For the text-containing cell, return its midpoint in [X, Y] coordinate format. 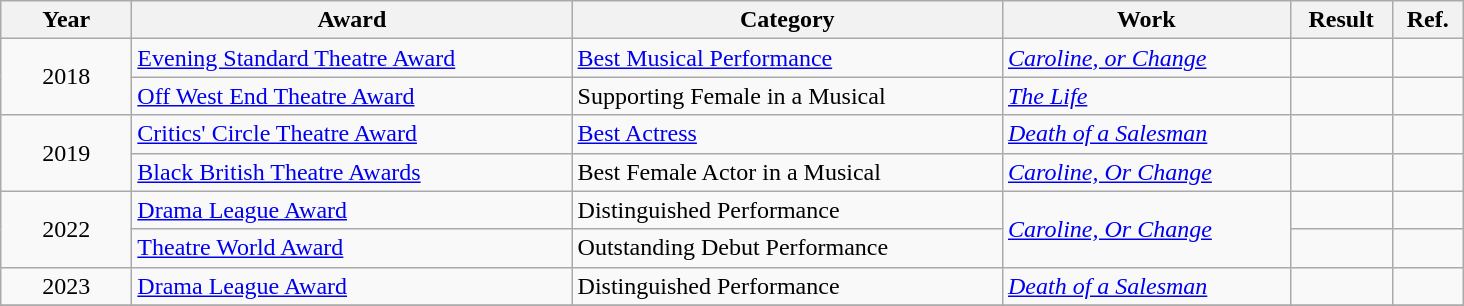
Work [1146, 20]
Best Female Actor in a Musical [787, 172]
Supporting Female in a Musical [787, 96]
Best Actress [787, 134]
Result [1341, 20]
Year [66, 20]
Off West End Theatre Award [352, 96]
Theatre World Award [352, 248]
Best Musical Performance [787, 58]
Critics' Circle Theatre Award [352, 134]
2022 [66, 229]
2023 [66, 286]
Black British Theatre Awards [352, 172]
Evening Standard Theatre Award [352, 58]
2018 [66, 77]
Award [352, 20]
Ref. [1428, 20]
The Life [1146, 96]
Caroline, or Change [1146, 58]
Category [787, 20]
Outstanding Debut Performance [787, 248]
2019 [66, 153]
